Scan for the cell matching the given text and deliver its (x, y) coordinate at center. 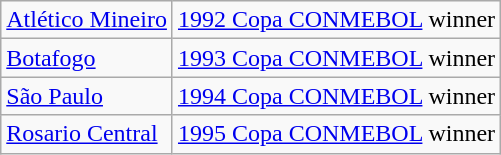
São Paulo (87, 96)
1994 Copa CONMEBOL winner (336, 96)
Botafogo (87, 58)
Rosario Central (87, 134)
Atlético Mineiro (87, 20)
1993 Copa CONMEBOL winner (336, 58)
1992 Copa CONMEBOL winner (336, 20)
1995 Copa CONMEBOL winner (336, 134)
